Search for the cell housing the specified text and yield its [x, y] center coordinate. 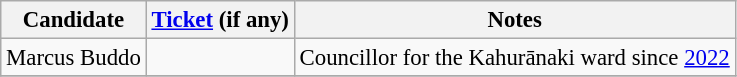
Councillor for the Kahurānaki ward since 2022 [514, 58]
Notes [514, 20]
Candidate [74, 20]
Marcus Buddo [74, 58]
Ticket (if any) [220, 20]
